Scan for the cell matching the given text and deliver its [X, Y] coordinate at center. 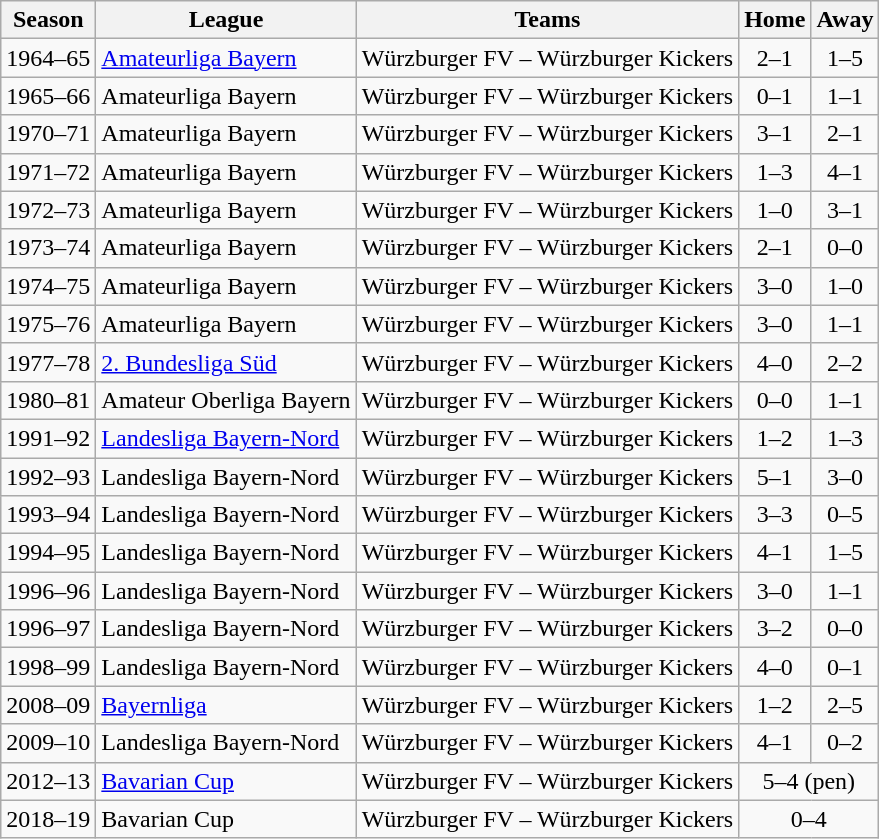
2009–10 [48, 743]
Away [845, 20]
1980–81 [48, 400]
1992–93 [48, 477]
0–5 [845, 515]
League [226, 20]
1975–76 [48, 324]
2018–19 [48, 819]
3–2 [775, 629]
1971–72 [48, 172]
Bayernliga [226, 705]
1970–71 [48, 134]
1996–96 [48, 591]
Home [775, 20]
Season [48, 20]
1993–94 [48, 515]
1996–97 [48, 629]
2–5 [845, 705]
1991–92 [48, 438]
5–4 (pen) [809, 781]
2. Bundesliga Süd [226, 362]
1964–65 [48, 58]
0–2 [845, 743]
1972–73 [48, 210]
Teams [548, 20]
1977–78 [48, 362]
2–2 [845, 362]
0–4 [809, 819]
2012–13 [48, 781]
1994–95 [48, 553]
Amateur Oberliga Bayern [226, 400]
1973–74 [48, 248]
1998–99 [48, 667]
5–1 [775, 477]
1974–75 [48, 286]
3–3 [775, 515]
1965–66 [48, 96]
2008–09 [48, 705]
